For the text-containing cell, return its midpoint in (x, y) coordinate format. 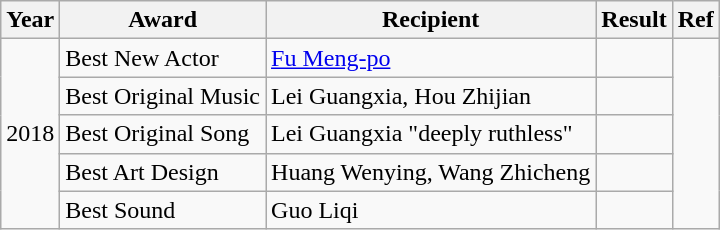
Best Original Song (163, 134)
Huang Wenying, Wang Zhicheng (431, 172)
Best New Actor (163, 58)
2018 (30, 134)
Guo Liqi (431, 210)
Best Art Design (163, 172)
Recipient (431, 20)
Ref (696, 20)
Fu Meng-po (431, 58)
Year (30, 20)
Award (163, 20)
Result (634, 20)
Lei Guangxia, Hou Zhijian (431, 96)
Best Original Music (163, 96)
Best Sound (163, 210)
Lei Guangxia "deeply ruthless" (431, 134)
